Capture the cell that displays the provided text and extract its (x, y) central coordinate. 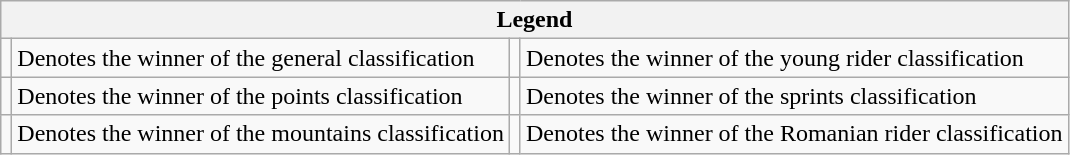
Legend (534, 20)
Denotes the winner of the general classification (261, 58)
Denotes the winner of the mountains classification (261, 134)
Denotes the winner of the sprints classification (794, 96)
Denotes the winner of the Romanian rider classification (794, 134)
Denotes the winner of the points classification (261, 96)
Denotes the winner of the young rider classification (794, 58)
